Return the (X, Y) coordinate for the center point of the cell that contains the specified text.  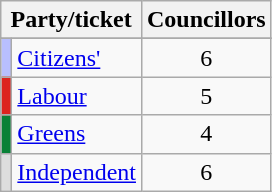
Councillors (206, 20)
4 (206, 134)
Labour (77, 96)
Party/ticket (72, 20)
Citizens' (77, 58)
Independent (77, 172)
5 (206, 96)
Greens (77, 134)
